Find where the given text appears and provide that cell's center as (X, Y) coordinate. 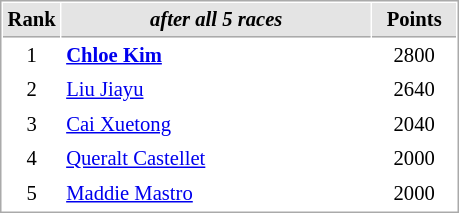
Cai Xuetong (216, 124)
2040 (414, 124)
3 (32, 124)
4 (32, 158)
Chloe Kim (216, 56)
Rank (32, 20)
2800 (414, 56)
5 (32, 194)
2 (32, 90)
Liu Jiayu (216, 90)
Queralt Castellet (216, 158)
after all 5 races (216, 20)
1 (32, 56)
Points (414, 20)
Maddie Mastro (216, 194)
2640 (414, 90)
